Output the [x, y] coordinate of the center of the cell containing the given text.  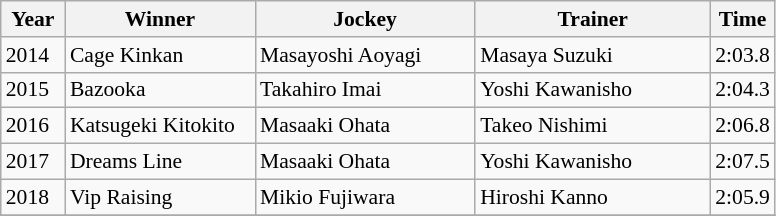
2:04.3 [742, 90]
Hiroshi Kanno [592, 197]
2018 [33, 197]
Masayoshi Aoyagi [365, 55]
Time [742, 19]
Vip Raising [160, 197]
Dreams Line [160, 162]
2016 [33, 126]
2017 [33, 162]
Takeo Nishimi [592, 126]
2:07.5 [742, 162]
Cage Kinkan [160, 55]
Trainer [592, 19]
Mikio Fujiwara [365, 197]
Bazooka [160, 90]
2:05.9 [742, 197]
2:03.8 [742, 55]
2014 [33, 55]
Year [33, 19]
Winner [160, 19]
Masaya Suzuki [592, 55]
Takahiro Imai [365, 90]
Jockey [365, 19]
2015 [33, 90]
Katsugeki Kitokito [160, 126]
2:06.8 [742, 126]
